Detect which cell encompasses the target text, then output its [X, Y] center coordinate. 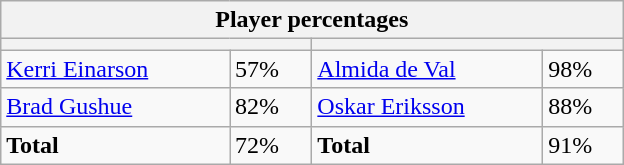
88% [583, 107]
Kerri Einarson [116, 69]
91% [583, 145]
57% [271, 69]
Oskar Eriksson [428, 107]
98% [583, 69]
Almida de Val [428, 69]
Brad Gushue [116, 107]
Player percentages [312, 20]
72% [271, 145]
82% [271, 107]
